Search for the cell housing the specified text and yield its (x, y) center coordinate. 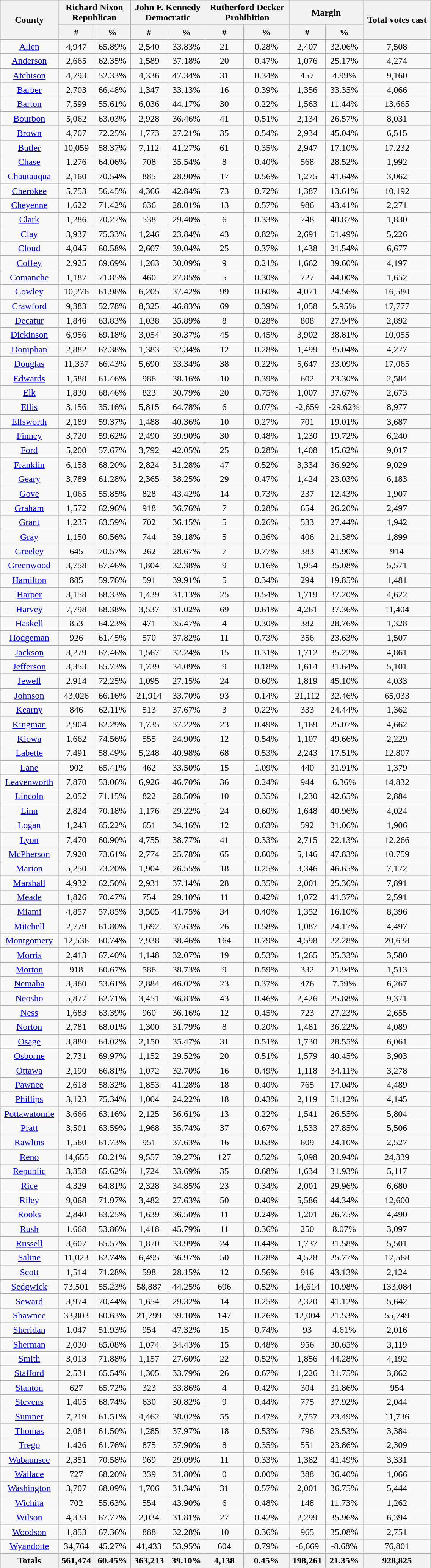
0.00% (266, 1474)
65.22% (112, 825)
Kingman (30, 724)
3,278 (397, 1070)
1,826 (77, 897)
1,226 (307, 1373)
4,033 (397, 681)
35.74% (187, 1128)
5,815 (149, 407)
Geary (30, 479)
36.75% (344, 1488)
960 (149, 1013)
1,942 (397, 522)
9,557 (149, 1157)
2,030 (77, 1344)
1,286 (77, 220)
36.40% (344, 1474)
9,160 (397, 75)
64.78% (187, 407)
61.73% (112, 1143)
41.75% (187, 912)
36.46% (187, 119)
33.79% (187, 1373)
3,903 (397, 1056)
Gove (30, 494)
31.34% (187, 1488)
1,712 (307, 652)
23.84% (187, 234)
16,580 (397, 292)
1,730 (307, 1041)
1,265 (307, 955)
12,004 (307, 1315)
65.41% (112, 768)
944 (307, 782)
58.32% (112, 1085)
4,528 (307, 1258)
555 (149, 739)
20.94% (344, 1157)
4,622 (397, 594)
8,031 (397, 119)
6,183 (397, 479)
43.41% (344, 205)
1,007 (307, 392)
0.74% (266, 1330)
1,589 (149, 61)
148 (307, 1503)
356 (307, 638)
5,647 (307, 364)
73 (224, 191)
36 (224, 782)
22.13% (344, 839)
1,379 (397, 768)
888 (149, 1532)
73.61% (112, 854)
11,023 (77, 1258)
440 (307, 768)
6,061 (397, 1041)
2,490 (149, 436)
7,219 (77, 1416)
60.58% (112, 249)
1,176 (149, 811)
586 (149, 969)
10,055 (397, 335)
2,928 (149, 119)
0.07% (266, 407)
47 (224, 465)
23.63% (344, 638)
36.50% (187, 1215)
66.48% (112, 90)
2,892 (397, 320)
53.95% (187, 1546)
65.89% (112, 47)
Montgomery (30, 941)
70.18% (112, 811)
Jewell (30, 681)
30.65% (344, 1344)
61.46% (112, 378)
16.10% (344, 912)
4,755 (149, 839)
Mitchell (30, 926)
47.32% (187, 1330)
Cowley (30, 292)
4,490 (397, 1215)
43.90% (187, 1503)
28.90% (187, 176)
33.35% (344, 90)
23.49% (344, 1416)
2,124 (397, 1272)
68.01% (112, 1027)
5,804 (397, 1113)
63.25% (112, 1215)
294 (307, 580)
11.73% (344, 1503)
28.67% (187, 551)
66.16% (112, 696)
1,614 (307, 667)
26.57% (344, 119)
1,572 (77, 508)
2,229 (397, 739)
1,305 (149, 1373)
2,840 (77, 1215)
2,655 (397, 1013)
34.85% (187, 1186)
19 (224, 955)
3,789 (77, 479)
6,677 (397, 249)
70.54% (112, 176)
1,992 (397, 162)
2,271 (397, 205)
Miami (30, 912)
Totals (30, 1560)
37.90% (187, 1445)
35.04% (344, 349)
332 (307, 969)
513 (149, 710)
24.22% (187, 1099)
40.96% (344, 811)
60.74% (112, 941)
1,514 (77, 1272)
Morton (30, 969)
4.61% (344, 1330)
67.38% (112, 349)
Nemaha (30, 984)
1,095 (149, 681)
28.55% (344, 1041)
41,433 (149, 1546)
Neosho (30, 998)
12,600 (397, 1200)
0.58% (266, 926)
10,276 (77, 292)
23.86% (344, 1445)
2,351 (77, 1460)
66.81% (112, 1070)
1,567 (149, 652)
Rush (30, 1229)
3,607 (77, 1243)
Norton (30, 1027)
9,068 (77, 1200)
40.98% (187, 753)
31.13% (187, 594)
20,638 (397, 941)
6,680 (397, 1186)
60.67% (112, 969)
Wyandotte (30, 1546)
0.82% (266, 234)
3,358 (77, 1171)
4,145 (397, 1099)
1,065 (77, 494)
147 (224, 1315)
7,112 (149, 147)
476 (307, 984)
969 (149, 1460)
10,059 (77, 147)
4,261 (307, 609)
627 (77, 1388)
14,832 (397, 782)
61 (224, 147)
Wilson (30, 1517)
28.15% (187, 1272)
Trego (30, 1445)
12,807 (397, 753)
602 (307, 378)
Harvey (30, 609)
2,052 (77, 796)
4,274 (397, 61)
1,622 (77, 205)
8.07% (344, 1229)
34 (224, 912)
914 (397, 551)
6,267 (397, 984)
5,444 (397, 1488)
1,856 (307, 1359)
Barton (30, 104)
37.82% (187, 638)
Rice (30, 1186)
55.61% (112, 104)
71.97% (112, 1200)
808 (307, 320)
65.08% (112, 1344)
2,691 (307, 234)
3,119 (397, 1344)
51.12% (344, 1099)
41.90% (344, 551)
47.34% (187, 75)
44.25% (187, 1287)
1,424 (307, 479)
42.84% (187, 191)
2,299 (307, 1517)
457 (307, 75)
4,857 (77, 912)
0.16% (266, 566)
1,899 (397, 537)
2,320 (307, 1301)
2,914 (77, 681)
39.18% (187, 537)
27.60% (187, 1359)
25.07% (344, 724)
Bourbon (30, 119)
822 (149, 796)
32.24% (187, 652)
2,779 (77, 926)
62.50% (112, 883)
Lyon (30, 839)
55,749 (397, 1315)
67.77% (112, 1517)
2,044 (397, 1402)
33,803 (77, 1315)
42.65% (344, 796)
53.61% (112, 984)
21.38% (344, 537)
63.16% (112, 1113)
38.16% (187, 378)
76,801 (397, 1546)
Rawlins (30, 1143)
1,352 (307, 912)
31.80% (187, 1474)
29.96% (344, 1186)
3,353 (77, 667)
1,706 (149, 1488)
24.56% (344, 292)
60.63% (112, 1315)
5,200 (77, 450)
3,097 (397, 1229)
37.97% (187, 1431)
34,764 (77, 1546)
Sheridan (30, 1330)
33.83% (187, 47)
46.02% (187, 984)
36.76% (187, 508)
36.92% (344, 465)
3,792 (149, 450)
1,152 (149, 1056)
2,904 (77, 724)
823 (149, 392)
1,047 (77, 1330)
Margin (326, 13)
Anderson (30, 61)
1,347 (149, 90)
Sedgwick (30, 1287)
1,275 (307, 176)
846 (77, 710)
74.56% (112, 739)
61.51% (112, 1416)
33.70% (187, 696)
29.10% (187, 897)
1,285 (149, 1431)
6,495 (149, 1258)
36.22% (344, 1027)
31.02% (187, 609)
Franklin (30, 465)
Graham (30, 508)
55 (224, 1416)
Finney (30, 436)
29 (224, 479)
34.11% (344, 1070)
0.43% (266, 1099)
3,974 (77, 1301)
Wabaunsee (30, 1460)
55.63% (112, 1503)
17.04% (344, 1085)
2,673 (397, 392)
35.22% (344, 652)
5,062 (77, 119)
31.91% (344, 768)
5,506 (397, 1128)
Wichita (30, 1503)
68.46% (112, 392)
Linn (30, 811)
Clay (30, 234)
14,614 (307, 1287)
1,201 (307, 1215)
1,560 (77, 1143)
75.33% (112, 234)
10,192 (397, 191)
29.52% (187, 1056)
33.09% (344, 364)
3,279 (77, 652)
1,405 (77, 1402)
Lane (30, 768)
554 (149, 1503)
Dickinson (30, 335)
Morris (30, 955)
1,118 (307, 1070)
2,365 (149, 479)
339 (149, 1474)
2,934 (307, 133)
33.13% (187, 90)
13.61% (344, 191)
65,033 (397, 696)
3,156 (77, 407)
64.02% (112, 1041)
609 (307, 1143)
4,138 (224, 1560)
36.61% (187, 1113)
-6,669 (307, 1546)
1,148 (149, 955)
68.74% (112, 1402)
1,038 (149, 320)
926 (77, 638)
County (30, 20)
64.23% (112, 623)
1,356 (307, 90)
5,248 (149, 753)
65.72% (112, 1388)
32.38% (187, 566)
0.61% (266, 609)
9,029 (397, 465)
1,107 (307, 739)
70.57% (112, 551)
1,262 (397, 1503)
25.88% (344, 998)
Ottawa (30, 1070)
37 (224, 1128)
6,205 (149, 292)
Rooks (30, 1215)
47.83% (344, 854)
3,331 (397, 1460)
2,243 (307, 753)
69.18% (112, 335)
1,058 (307, 306)
1,968 (149, 1128)
17,232 (397, 147)
Butler (30, 147)
71.85% (112, 277)
4,089 (397, 1027)
61.76% (112, 1445)
5,501 (397, 1243)
68 (224, 753)
9,371 (397, 998)
1,157 (149, 1359)
5,690 (149, 364)
Atchison (30, 75)
262 (149, 551)
1,668 (77, 1229)
Rutherford DeckerProhibition (247, 13)
69.69% (112, 263)
4,024 (397, 811)
Seward (30, 1301)
1,263 (149, 263)
30.09% (187, 263)
13,665 (397, 104)
Greenwood (30, 566)
Grant (30, 522)
17,777 (397, 306)
1,439 (149, 594)
333 (307, 710)
1,654 (149, 1301)
38.46% (187, 941)
45.10% (344, 681)
27.44% (344, 522)
29.32% (187, 1301)
24.10% (344, 1143)
Stevens (30, 1402)
965 (307, 1532)
71.88% (112, 1359)
2,119 (307, 1099)
10,759 (397, 854)
363,213 (149, 1560)
37.36% (344, 609)
Shawnee (30, 1315)
57.85% (112, 912)
52.33% (112, 75)
3,862 (397, 1373)
73.20% (112, 868)
630 (149, 1402)
4,707 (77, 133)
4,333 (77, 1517)
902 (77, 768)
1.09% (266, 768)
31.64% (344, 667)
33.69% (187, 1171)
5.95% (344, 306)
4,598 (307, 941)
2,757 (307, 1416)
22 (224, 1359)
Brown (30, 133)
3,505 (149, 912)
1,418 (149, 1229)
38.77% (187, 839)
Haskell (30, 623)
3,707 (77, 1488)
Chase (30, 162)
17 (224, 176)
1,906 (397, 825)
1,579 (307, 1056)
3,580 (397, 955)
4,793 (77, 75)
23.53% (344, 1431)
38.73% (187, 969)
Crawford (30, 306)
2,925 (77, 263)
69.97% (112, 1056)
38.25% (187, 479)
Scott (30, 1272)
31.86% (344, 1388)
37.14% (187, 883)
Allen (30, 47)
1,300 (149, 1027)
35.54% (187, 162)
21,914 (149, 696)
127 (224, 1157)
-8.68% (344, 1546)
Meade (30, 897)
55.85% (112, 494)
57.67% (112, 450)
636 (149, 205)
1,507 (397, 638)
26.75% (344, 1215)
30.37% (187, 335)
40.36% (187, 422)
304 (307, 1388)
21.35% (344, 1560)
33.86% (187, 1388)
28.52% (344, 162)
2,527 (397, 1143)
41.27% (187, 147)
34.16% (187, 825)
645 (77, 551)
Logan (30, 825)
2,189 (77, 422)
53.86% (112, 1229)
Thomas (30, 1431)
3,501 (77, 1128)
Marshall (30, 883)
4,366 (149, 191)
4,497 (397, 926)
34.09% (187, 667)
62.11% (112, 710)
2,584 (397, 378)
60.56% (112, 537)
2,781 (77, 1027)
1,004 (149, 1099)
31.28% (187, 465)
61.45% (112, 638)
1,639 (149, 1215)
27.23% (344, 1013)
2,081 (77, 1431)
Total votes cast (397, 20)
3,451 (149, 998)
36.15% (187, 522)
460 (149, 277)
21.94% (344, 969)
32.07% (187, 955)
406 (307, 537)
45 (224, 335)
Decatur (30, 320)
31.75% (344, 1373)
0.27% (266, 422)
Kearny (30, 710)
35.33% (344, 955)
Jefferson (30, 667)
198,261 (307, 1560)
956 (307, 1344)
Pawnee (30, 1085)
1,739 (149, 667)
Labette (30, 753)
928,825 (397, 1560)
2,497 (397, 508)
Woodson (30, 1532)
17,568 (397, 1258)
0.68% (266, 1171)
11.44% (344, 104)
11,404 (397, 609)
4,192 (397, 1359)
7,172 (397, 868)
28.50% (187, 796)
7.59% (344, 984)
21.54% (344, 249)
14,655 (77, 1157)
Comanche (30, 277)
4,932 (77, 883)
754 (149, 897)
654 (307, 508)
5,586 (307, 1200)
2,034 (149, 1517)
592 (307, 825)
17.10% (344, 147)
37.92% (344, 1402)
3,123 (77, 1099)
24.90% (187, 739)
4,462 (149, 1416)
3,687 (397, 422)
Leavenworth (30, 782)
4,045 (77, 249)
Barber (30, 90)
Wallace (30, 1474)
Phillips (30, 1099)
Kiowa (30, 739)
12,536 (77, 941)
41.49% (344, 1460)
6,240 (397, 436)
2,328 (149, 1186)
62.35% (112, 61)
1,169 (307, 724)
39.04% (187, 249)
23.30% (344, 378)
60.45% (112, 1560)
61.98% (112, 292)
164 (224, 941)
Clark (30, 220)
64.81% (112, 1186)
41.64% (344, 176)
1,904 (149, 868)
59.62% (112, 436)
2,150 (149, 1041)
24.17% (344, 926)
59.37% (112, 422)
Saline (30, 1258)
5,877 (77, 998)
70.47% (112, 897)
59.76% (112, 580)
7,938 (149, 941)
58.37% (112, 147)
35.16% (112, 407)
5,101 (397, 667)
12.43% (344, 494)
35.96% (344, 1517)
Harper (30, 594)
604 (224, 1546)
7,470 (77, 839)
0.21% (266, 263)
1,499 (307, 349)
60.90% (112, 839)
61.80% (112, 926)
765 (307, 1085)
31.81% (187, 1517)
75.34% (112, 1099)
3,902 (307, 335)
Hodgeman (30, 638)
0.46% (266, 998)
2,134 (307, 119)
853 (77, 623)
64.06% (112, 162)
1,235 (77, 522)
28.01% (187, 205)
44.34% (344, 1200)
3,062 (397, 176)
6,926 (149, 782)
43,026 (77, 696)
0.72% (266, 191)
58,887 (149, 1287)
5,571 (397, 566)
708 (149, 162)
1,387 (307, 191)
2,413 (77, 955)
62.74% (112, 1258)
1,187 (77, 277)
744 (149, 537)
63.83% (112, 320)
383 (307, 551)
43.42% (187, 494)
71.15% (112, 796)
2,309 (397, 1445)
-29.62% (344, 407)
133,084 (397, 1287)
71.28% (112, 1272)
7,798 (77, 609)
696 (224, 1287)
6,394 (397, 1517)
38.81% (344, 335)
1,563 (307, 104)
1,426 (77, 1445)
Sherman (30, 1344)
39.90% (187, 436)
3,054 (149, 335)
6.36% (344, 782)
19.85% (344, 580)
29.40% (187, 220)
36.83% (187, 998)
1,383 (149, 349)
1,276 (77, 162)
533 (307, 522)
8,396 (397, 912)
8,325 (149, 306)
36.97% (187, 1258)
796 (307, 1431)
1,408 (307, 450)
24,339 (397, 1157)
4,662 (397, 724)
1,692 (149, 926)
1,735 (149, 724)
65.62% (112, 1171)
39.91% (187, 580)
39.60% (344, 263)
591 (149, 580)
27.94% (344, 320)
Marion (30, 868)
8,977 (397, 407)
21,799 (149, 1315)
Cherokee (30, 191)
0.75% (266, 392)
Jackson (30, 652)
17.51% (344, 753)
1,328 (397, 623)
58.49% (112, 753)
15.62% (344, 450)
3,384 (397, 1431)
1,066 (397, 1474)
19.01% (344, 422)
65 (224, 854)
51.49% (344, 234)
17,065 (397, 364)
65.73% (112, 667)
70.44% (112, 1301)
2,407 (307, 47)
Edwards (30, 378)
51.93% (112, 1330)
44.00% (344, 277)
1,634 (307, 1171)
323 (149, 1388)
68.38% (112, 609)
Doniphan (30, 349)
237 (307, 494)
73,501 (77, 1287)
7,870 (77, 782)
4,066 (397, 90)
37.18% (187, 61)
3,537 (149, 609)
2,591 (397, 897)
5,146 (307, 854)
Coffey (30, 263)
62.96% (112, 508)
26.20% (344, 508)
1,724 (149, 1171)
12,266 (397, 839)
Richard NixonRepublican (94, 13)
2,190 (77, 1070)
67.40% (112, 955)
4,277 (397, 349)
John F. KennedyDemocratic (168, 13)
3 (224, 710)
1,246 (149, 234)
3,880 (77, 1041)
1,737 (307, 1243)
5,250 (77, 868)
701 (307, 422)
0.20% (266, 1027)
44.28% (344, 1359)
Gray (30, 537)
21.53% (344, 1315)
Cheyenne (30, 205)
Reno (30, 1157)
828 (149, 494)
0.59% (266, 969)
32.06% (344, 47)
4,071 (307, 292)
66.43% (112, 364)
1,870 (149, 1243)
41.37% (344, 897)
916 (307, 1272)
2,882 (77, 349)
46.83% (187, 306)
3,482 (149, 1200)
65.57% (112, 1243)
35.89% (187, 320)
Riley (30, 1200)
31.93% (344, 1171)
3,937 (77, 234)
32.46% (344, 696)
388 (307, 1474)
-2,659 (307, 407)
27.21% (187, 133)
2,426 (307, 998)
5,098 (307, 1157)
31.06% (344, 825)
38 (224, 364)
3,360 (77, 984)
2,665 (77, 61)
25.36% (344, 883)
951 (149, 1143)
40.87% (344, 220)
538 (149, 220)
471 (149, 623)
28 (224, 883)
4,947 (77, 47)
Ness (30, 1013)
4,489 (397, 1085)
63.03% (112, 119)
7,508 (397, 47)
4,197 (397, 263)
25.77% (344, 1258)
23.03% (344, 479)
36.16% (187, 1013)
46.70% (187, 782)
382 (307, 623)
2,160 (77, 176)
62.71% (112, 998)
Washington (30, 1488)
7,891 (397, 883)
Russell (30, 1243)
41.12% (344, 1301)
1,719 (307, 594)
33.34% (187, 364)
Smith (30, 1359)
3,666 (77, 1113)
62.29% (112, 724)
27 (224, 1517)
1,907 (397, 494)
32.28% (187, 1532)
Lincoln (30, 796)
4,861 (397, 652)
570 (149, 638)
1,438 (307, 249)
561,474 (77, 1560)
McPherson (30, 854)
37.20% (344, 594)
70.27% (112, 220)
42.05% (187, 450)
5,117 (397, 1171)
61.28% (112, 479)
875 (149, 1445)
19.72% (344, 436)
3,346 (307, 868)
5,753 (77, 191)
1,819 (307, 681)
9,383 (77, 306)
1,804 (149, 566)
551 (307, 1445)
11,337 (77, 364)
1,243 (77, 825)
Hamilton (30, 580)
99 (224, 292)
38.02% (187, 1416)
30.82% (187, 1402)
32.70% (187, 1070)
4.99% (344, 75)
Ford (30, 450)
45.04% (344, 133)
65.54% (112, 1373)
2,703 (77, 90)
7,599 (77, 104)
2,016 (397, 1330)
30.79% (187, 392)
71.42% (112, 205)
25.17% (344, 61)
3,013 (77, 1359)
4,336 (149, 75)
34.43% (187, 1344)
1,954 (307, 566)
32.34% (187, 349)
6,158 (77, 465)
2,618 (77, 1085)
2,607 (149, 249)
Osborne (30, 1056)
Stafford (30, 1373)
49.66% (344, 739)
60.21% (112, 1157)
67.36% (112, 1532)
Republic (30, 1171)
Pratt (30, 1128)
Greeley (30, 551)
55.23% (112, 1287)
Ellsworth (30, 422)
0.18% (266, 667)
27.15% (187, 681)
5,642 (397, 1301)
0.31% (266, 652)
40.45% (344, 1056)
0.14% (266, 696)
1,076 (307, 61)
28.76% (344, 623)
3,758 (77, 566)
7,491 (77, 753)
24.44% (344, 710)
31.58% (344, 1243)
1,488 (149, 422)
Ellis (30, 407)
0 (224, 1474)
1,652 (397, 277)
Stanton (30, 1388)
748 (307, 220)
1,846 (77, 320)
651 (149, 825)
775 (307, 1402)
33.99% (187, 1243)
68.09% (112, 1488)
37.22% (187, 724)
598 (149, 1272)
2,947 (307, 147)
Chautauqua (30, 176)
1,541 (307, 1113)
1,533 (307, 1128)
21,112 (307, 696)
37.42% (187, 292)
5,226 (397, 234)
56.45% (112, 191)
27.63% (187, 1200)
53.06% (112, 782)
61.50% (112, 1431)
Cloud (30, 249)
2,731 (77, 1056)
Pottawatomie (30, 1113)
2,751 (397, 1532)
46.65% (344, 868)
Sumner (30, 1416)
45.79% (187, 1229)
31.79% (187, 1027)
6,956 (77, 335)
22.28% (344, 941)
39.27% (187, 1157)
3,334 (307, 465)
1,683 (77, 1013)
4,329 (77, 1186)
1,382 (307, 1460)
2,531 (77, 1373)
52.78% (112, 306)
250 (307, 1229)
29.22% (187, 811)
41.28% (187, 1085)
1,513 (397, 969)
10.98% (344, 1287)
43.13% (344, 1272)
Douglas (30, 364)
2,774 (149, 854)
3,158 (77, 594)
70.58% (112, 1460)
9,017 (397, 450)
1,773 (149, 133)
2,715 (307, 839)
63.39% (112, 1013)
1,074 (149, 1344)
45.27% (112, 1546)
44.17% (187, 104)
Elk (30, 392)
25.78% (187, 854)
Johnson (30, 696)
Osage (30, 1041)
21 (224, 47)
2,125 (149, 1113)
1,150 (77, 537)
7,920 (77, 854)
11,736 (397, 1416)
2,540 (149, 47)
3,720 (77, 436)
68.33% (112, 594)
29.09% (187, 1460)
1,588 (77, 378)
2,931 (149, 883)
1,087 (307, 926)
1,648 (307, 811)
0.77% (266, 551)
462 (149, 768)
6,036 (149, 104)
6,515 (397, 133)
723 (307, 1013)
568 (307, 162)
1,362 (397, 710)
33.50% (187, 768)
